Identify which cell holds the provided text, then report its [X, Y] central coordinate. 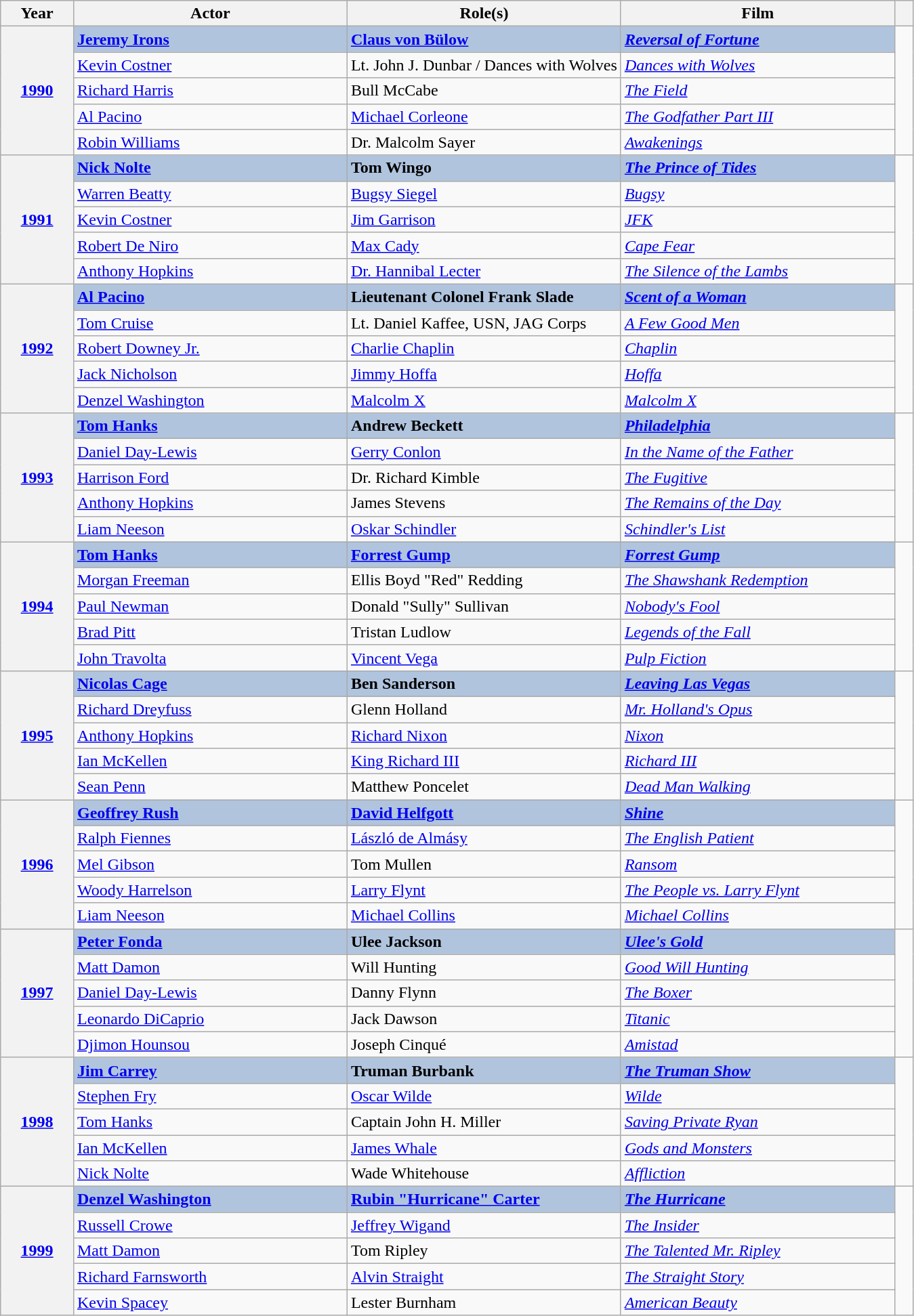
Leaving Las Vegas [757, 683]
Dr. Hannibal Lecter [484, 271]
Gerry Conlon [484, 452]
Richard Nixon [484, 735]
1990 [37, 91]
Will Hunting [484, 967]
Nixon [757, 735]
Charlie Chaplin [484, 349]
Pulp Fiction [757, 658]
Chaplin [757, 349]
The Truman Show [757, 1070]
Ben Sanderson [484, 683]
Titanic [757, 1019]
Lt. John J. Dunbar / Dances with Wolves [484, 65]
The English Patient [757, 839]
Year [37, 14]
The Silence of the Lambs [757, 271]
The Remains of the Day [757, 503]
Robert Downey Jr. [210, 349]
1997 [37, 993]
Tom Wingo [484, 168]
The Fugitive [757, 477]
Hoffa [757, 375]
Affliction [757, 1174]
Vincent Vega [484, 658]
Bull McCabe [484, 91]
Jim Garrison [484, 219]
Bugsy Siegel [484, 194]
Scent of a Woman [757, 297]
1995 [37, 735]
Nicolas Cage [210, 683]
The Hurricane [757, 1200]
Paul Newman [210, 606]
Schindler's List [757, 529]
Actor [210, 14]
A Few Good Men [757, 323]
Rubin "Hurricane" Carter [484, 1200]
Michael Corleone [484, 116]
Claus von Bülow [484, 39]
The Shawshank Redemption [757, 580]
Jimmy Hoffa [484, 375]
Jim Carrey [210, 1070]
King Richard III [484, 761]
JFK [757, 219]
Jack Dawson [484, 1019]
Tom Cruise [210, 323]
Andrew Beckett [484, 426]
Ransom [757, 864]
Lester Burnham [484, 1302]
Robin Williams [210, 142]
Wilde [757, 1096]
Reversal of Fortune [757, 39]
Wade Whitehouse [484, 1174]
Amistad [757, 1044]
Kevin Spacey [210, 1302]
Good Will Hunting [757, 967]
The Godfather Part III [757, 116]
Ralph Fiennes [210, 839]
Oscar Wilde [484, 1096]
Dances with Wolves [757, 65]
Stephen Fry [210, 1096]
Larry Flynt [484, 890]
Jeffrey Wigand [484, 1225]
1993 [37, 477]
Richard III [757, 761]
Danny Flynn [484, 993]
Saving Private Ryan [757, 1122]
The Straight Story [757, 1277]
James Stevens [484, 503]
1998 [37, 1122]
Brad Pitt [210, 632]
John Travolta [210, 658]
Lieutenant Colonel Frank Slade [484, 297]
Captain John H. Miller [484, 1122]
Richard Dreyfuss [210, 709]
1994 [37, 606]
Tom Ripley [484, 1251]
Gods and Monsters [757, 1148]
Jack Nicholson [210, 375]
Harrison Ford [210, 477]
Robert De Niro [210, 245]
Mel Gibson [210, 864]
Philadelphia [757, 426]
Matthew Poncelet [484, 787]
Oskar Schindler [484, 529]
The People vs. Larry Flynt [757, 890]
The Prince of Tides [757, 168]
Peter Fonda [210, 941]
Jeremy Irons [210, 39]
Max Cady [484, 245]
Morgan Freeman [210, 580]
Role(s) [484, 14]
Shine [757, 813]
László de Almásy [484, 839]
Richard Harris [210, 91]
Ulee Jackson [484, 941]
The Insider [757, 1225]
Richard Farnsworth [210, 1277]
1992 [37, 348]
Dead Man Walking [757, 787]
Joseph Cinqué [484, 1044]
The Talented Mr. Ripley [757, 1251]
James Whale [484, 1148]
American Beauty [757, 1302]
Legends of the Fall [757, 632]
The Field [757, 91]
Bugsy [757, 194]
Ulee's Gold [757, 941]
Sean Penn [210, 787]
Mr. Holland's Opus [757, 709]
In the Name of the Father [757, 452]
1999 [37, 1251]
Dr. Malcolm Sayer [484, 142]
Film [757, 14]
1996 [37, 864]
Dr. Richard Kimble [484, 477]
Geoffrey Rush [210, 813]
The Boxer [757, 993]
Russell Crowe [210, 1225]
Leonardo DiCaprio [210, 1019]
Djimon Hounsou [210, 1044]
Tristan Ludlow [484, 632]
Donald "Sully" Sullivan [484, 606]
Woody Harrelson [210, 890]
Lt. Daniel Kaffee, USN, JAG Corps [484, 323]
Glenn Holland [484, 709]
Awakenings [757, 142]
Alvin Straight [484, 1277]
Ellis Boyd "Red" Redding [484, 580]
David Helfgott [484, 813]
Warren Beatty [210, 194]
Cape Fear [757, 245]
Tom Mullen [484, 864]
Nobody's Fool [757, 606]
1991 [37, 219]
Truman Burbank [484, 1070]
